Determine the (X, Y) coordinate at the center of the cell enclosing the given text.  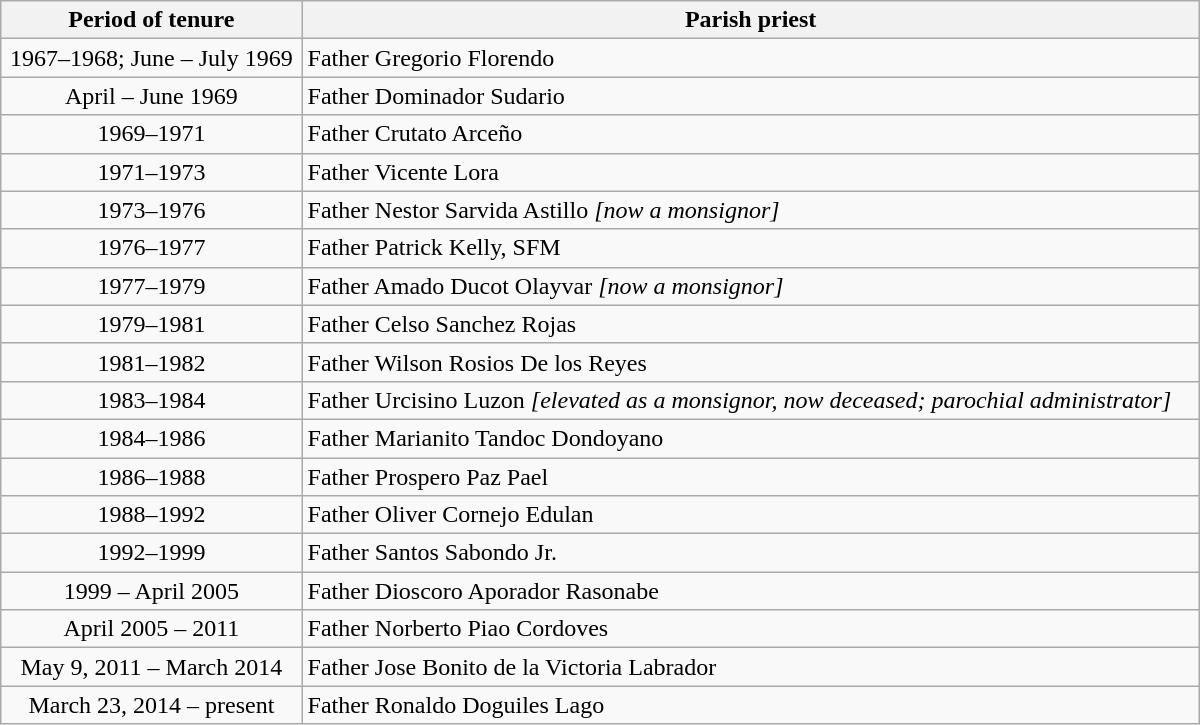
1973–1976 (152, 210)
1983–1984 (152, 400)
May 9, 2011 – March 2014 (152, 667)
Father Jose Bonito de la Victoria Labrador (750, 667)
Father Marianito Tandoc Dondoyano (750, 438)
Father Prospero Paz Pael (750, 477)
Father Dominador Sudario (750, 96)
Father Santos Sabondo Jr. (750, 553)
1977–1979 (152, 286)
Father Norberto Piao Cordoves (750, 629)
March 23, 2014 – present (152, 705)
1979–1981 (152, 324)
1969–1971 (152, 134)
Father Amado Ducot Olayvar [now a monsignor] (750, 286)
Father Oliver Cornejo Edulan (750, 515)
Father Ronaldo Doguiles Lago (750, 705)
Father Nestor Sarvida Astillo [now a monsignor] (750, 210)
1999 – April 2005 (152, 591)
Father Vicente Lora (750, 172)
Father Gregorio Florendo (750, 58)
1967–1968; June – July 1969 (152, 58)
1981–1982 (152, 362)
Father Urcisino Luzon [elevated as a monsignor, now deceased; parochial administrator] (750, 400)
1976–1977 (152, 248)
Father Celso Sanchez Rojas (750, 324)
April 2005 – 2011 (152, 629)
1971–1973 (152, 172)
Period of tenure (152, 20)
1984–1986 (152, 438)
1986–1988 (152, 477)
Father Dioscoro Aporador Rasonabe (750, 591)
1992–1999 (152, 553)
April – June 1969 (152, 96)
Father Patrick Kelly, SFM (750, 248)
1988–1992 (152, 515)
Father Crutato Arceño (750, 134)
Father Wilson Rosios De los Reyes (750, 362)
Parish priest (750, 20)
